Identify which cell holds the provided text, then report its (X, Y) central coordinate. 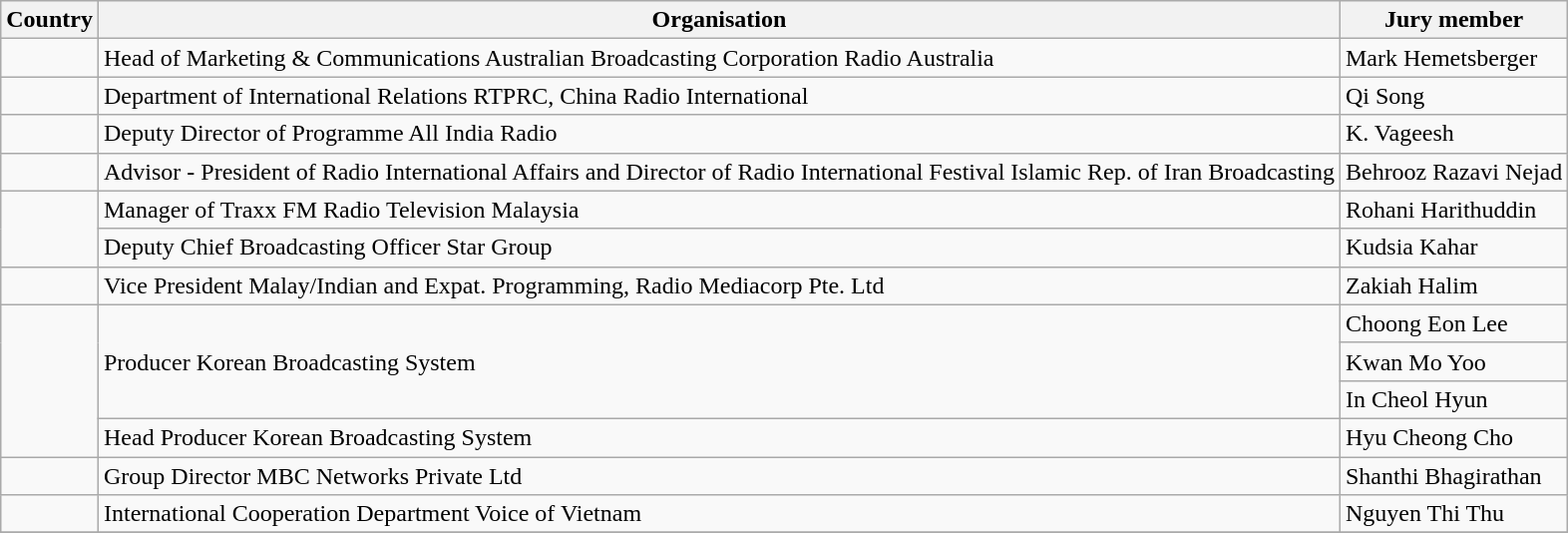
Producer Korean Broadcasting System (718, 361)
Zakiah Halim (1453, 285)
Department of International Relations RTPRC, China Radio International (718, 96)
Manager of Traxx FM Radio Television Malaysia (718, 210)
Behrooz Razavi Nejad (1453, 172)
Deputy Director of Programme All India Radio (718, 134)
Choong Eon Lee (1453, 323)
Advisor - President of Radio International Affairs and Director of Radio International Festival Islamic Rep. of Iran Broadcasting (718, 172)
K. Vageesh (1453, 134)
Qi Song (1453, 96)
Mark Hemetsberger (1453, 58)
Vice President Malay/Indian and Expat. Programming, Radio Mediacorp Pte. Ltd (718, 285)
Hyu Cheong Cho (1453, 437)
Country (50, 20)
International Cooperation Department Voice of Vietnam (718, 514)
Nguyen Thi Thu (1453, 514)
Deputy Chief Broadcasting Officer Star Group (718, 248)
Rohani Harithuddin (1453, 210)
Group Director MBC Networks Private Ltd (718, 476)
Kudsia Kahar (1453, 248)
Jury member (1453, 20)
Head of Marketing & Communications Australian Broadcasting Corporation Radio Australia (718, 58)
Shanthi Bhagirathan (1453, 476)
In Cheol Hyun (1453, 399)
Organisation (718, 20)
Head Producer Korean Broadcasting System (718, 437)
Kwan Mo Yoo (1453, 361)
